From the cell containing the given text, extract its center point as [x, y] coordinate. 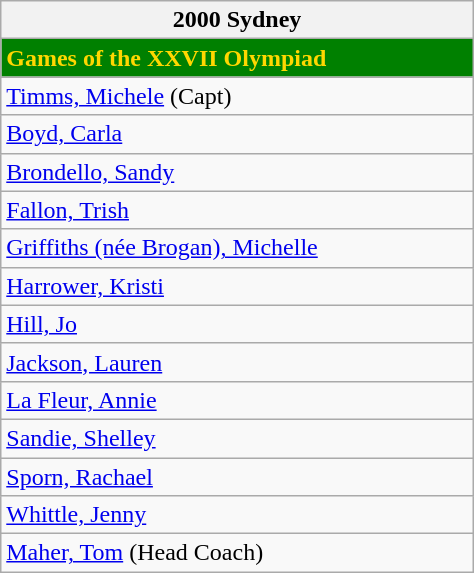
Boyd, Carla [237, 134]
2000 Sydney [237, 20]
Hill, Jo [237, 324]
Games of the XXVII Olympiad [237, 58]
Maher, Tom (Head Coach) [237, 553]
Harrower, Kristi [237, 286]
Whittle, Jenny [237, 515]
Sandie, Shelley [237, 438]
La Fleur, Annie [237, 400]
Sporn, Rachael [237, 477]
Timms, Michele (Capt) [237, 96]
Jackson, Lauren [237, 362]
Brondello, Sandy [237, 172]
Fallon, Trish [237, 210]
Griffiths (née Brogan), Michelle [237, 248]
